Identify which cell holds the provided text, then report its (x, y) central coordinate. 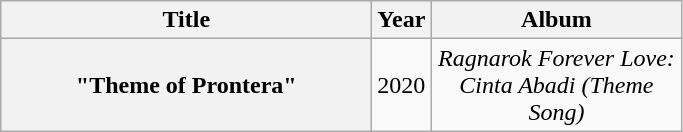
Ragnarok Forever Love: Cinta Abadi (Theme Song) (556, 85)
"Theme of Prontera" (186, 85)
Album (556, 20)
2020 (402, 85)
Title (186, 20)
Year (402, 20)
